Output the [x, y] coordinate of the center of the cell containing the given text.  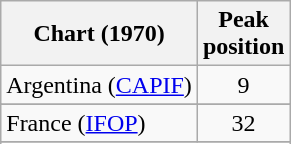
Chart (1970) [100, 34]
32 [243, 123]
Peakposition [243, 34]
9 [243, 85]
France (IFOP) [100, 123]
Argentina (CAPIF) [100, 85]
